Identify which cell holds the provided text, then report its [X, Y] central coordinate. 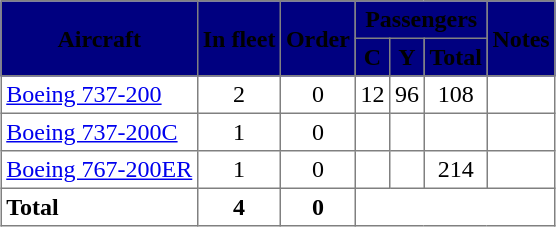
Aircraft [99, 38]
Boeing 767-200ER [99, 170]
In fleet [240, 38]
Boeing 737-200C [99, 132]
Passengers [421, 20]
108 [456, 95]
Y [407, 57]
2 [240, 95]
Boeing 737-200 [99, 95]
Notes [521, 38]
C [372, 57]
214 [456, 170]
96 [407, 95]
12 [372, 95]
Order [318, 38]
4 [240, 207]
